For the text-containing cell, return its midpoint in [X, Y] coordinate format. 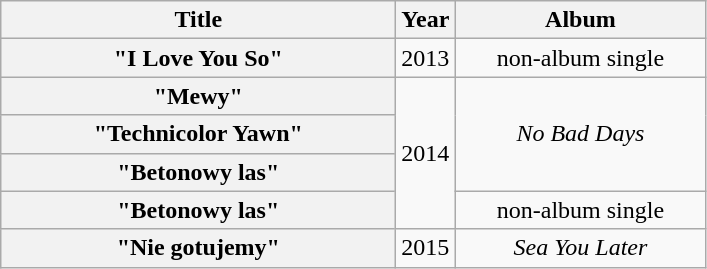
2015 [426, 248]
Title [198, 20]
"Technicolor Yawn" [198, 134]
Sea You Later [580, 248]
"Mewy" [198, 96]
Album [580, 20]
2014 [426, 153]
No Bad Days [580, 134]
"I Love You So" [198, 58]
2013 [426, 58]
"Nie gotujemy" [198, 248]
Year [426, 20]
